Return the (X, Y) coordinate for the center point of the cell that contains the specified text.  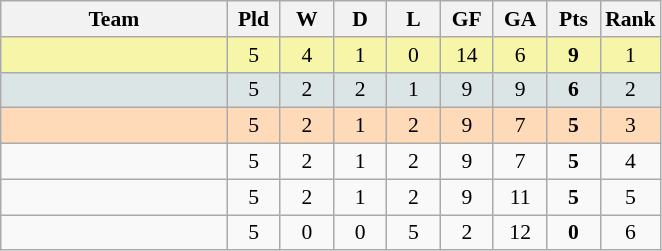
Rank (630, 19)
Pld (254, 19)
GA (520, 19)
12 (520, 233)
D (360, 19)
L (414, 19)
Pts (574, 19)
14 (466, 55)
W (306, 19)
11 (520, 197)
Team (114, 19)
GF (466, 19)
3 (630, 126)
